From the cell containing the given text, extract its center point as [X, Y] coordinate. 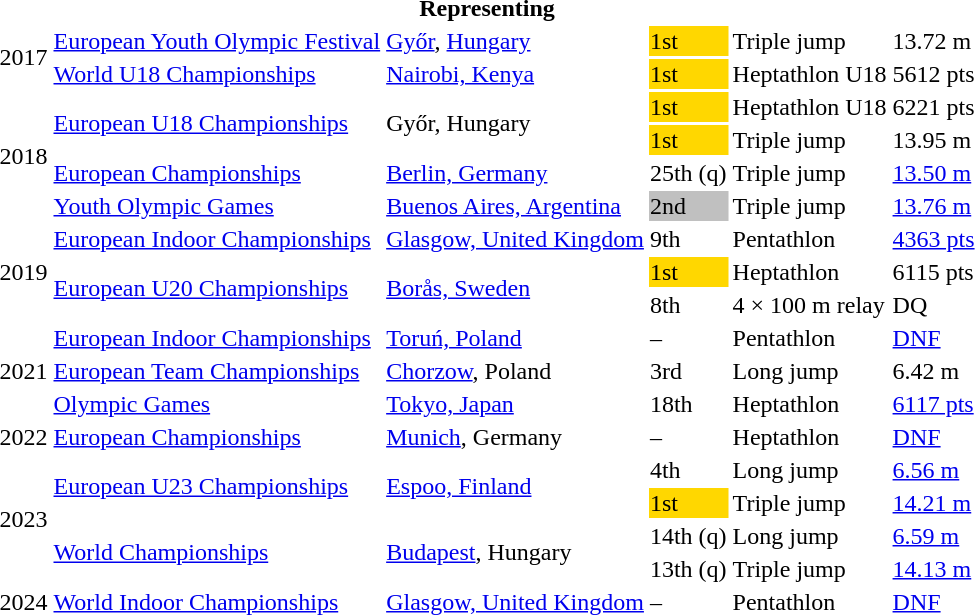
Glasgow, United Kingdom [516, 239]
Buenos Aires, Argentina [516, 206]
European Team Championships [217, 371]
European U18 Championships [217, 124]
Berlin, Germany [516, 173]
9th [688, 239]
13th (q) [688, 569]
World Championships [217, 552]
Toruń, Poland [516, 338]
25th (q) [688, 173]
European U20 Championships [217, 288]
4 × 100 m relay [810, 305]
Youth Olympic Games [217, 206]
2nd [688, 206]
European Youth Olympic Festival [217, 41]
Nairobi, Kenya [516, 74]
Munich, Germany [516, 437]
14th (q) [688, 536]
Borås, Sweden [516, 288]
4th [688, 470]
Budapest, Hungary [516, 552]
8th [688, 305]
Espoo, Finland [516, 486]
18th [688, 404]
3rd [688, 371]
European U23 Championships [217, 486]
Chorzow, Poland [516, 371]
Olympic Games [217, 404]
Tokyo, Japan [516, 404]
World U18 Championships [217, 74]
